Output the [x, y] coordinate of the center of the cell containing the given text.  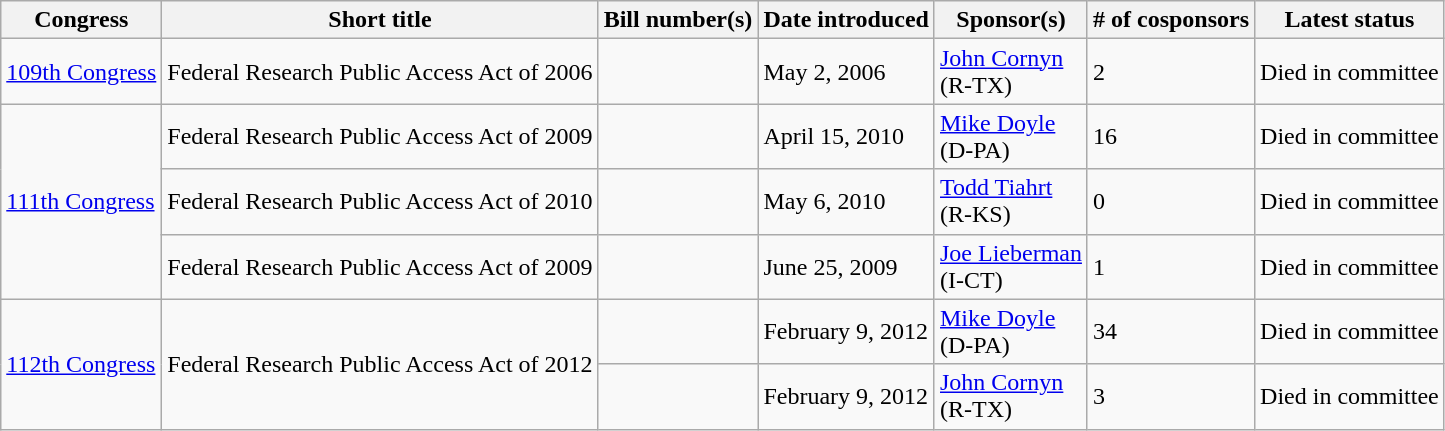
3 [1170, 396]
Congress [82, 20]
112th Congress [82, 364]
Bill number(s) [678, 20]
Sponsor(s) [1010, 20]
# of cosponsors [1170, 20]
May 6, 2010 [846, 202]
June 25, 2009 [846, 266]
2 [1170, 72]
1 [1170, 266]
34 [1170, 332]
111th Congress [82, 202]
April 15, 2010 [846, 136]
May 2, 2006 [846, 72]
Date introduced [846, 20]
16 [1170, 136]
Short title [380, 20]
Federal Research Public Access Act of 2006 [380, 72]
0 [1170, 202]
Federal Research Public Access Act of 2010 [380, 202]
Todd Tiahrt(R-KS) [1010, 202]
Latest status [1350, 20]
109th Congress [82, 72]
Joe Lieberman(I-CT) [1010, 266]
Federal Research Public Access Act of 2012 [380, 364]
